Provide the (X, Y) coordinate of the cell's center where the given text is located.  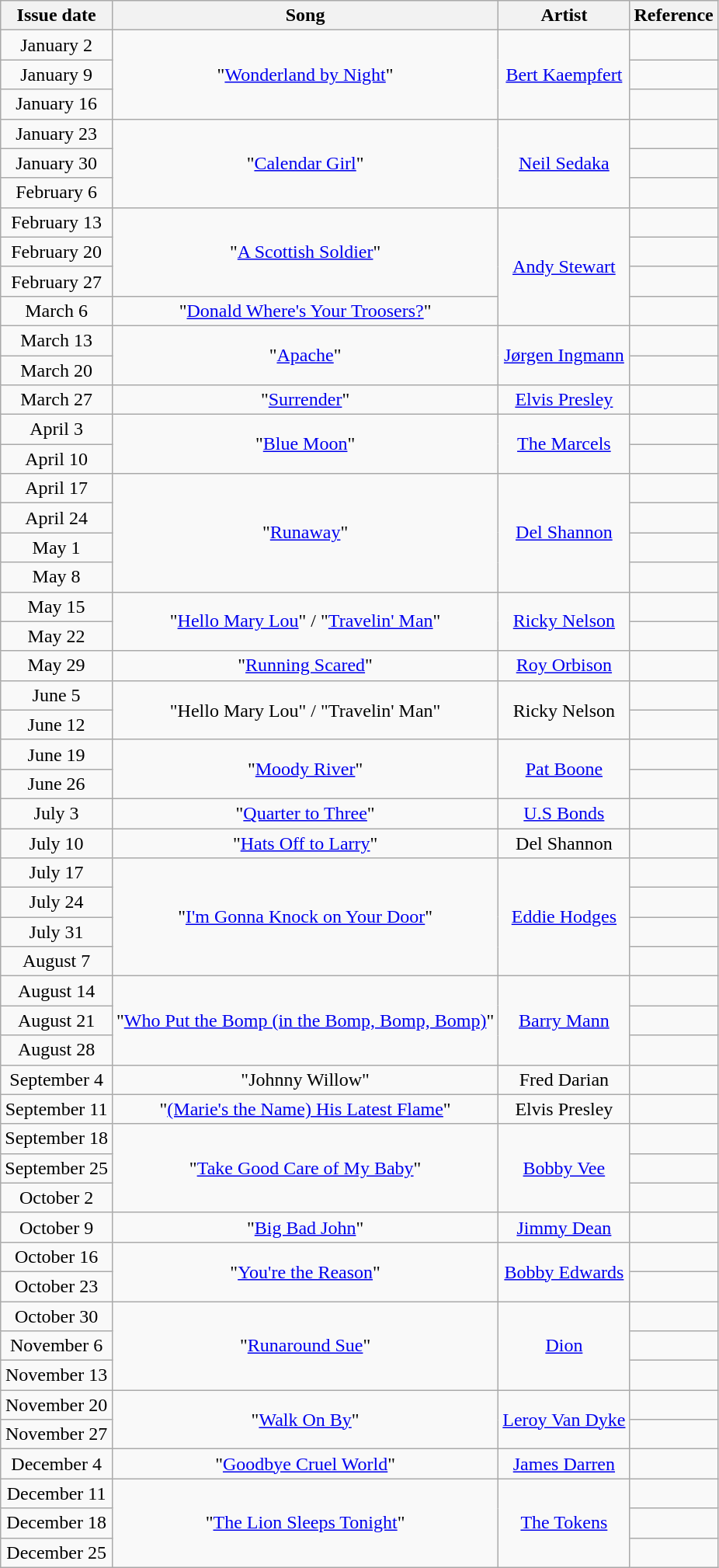
May 1 (57, 548)
"Take Good Care of My Baby" (304, 1168)
January 9 (57, 75)
April 3 (57, 429)
"I'm Gonna Knock on Your Door" (304, 917)
"A Scottish Soldier" (304, 252)
January 2 (57, 45)
"Walk On By" (304, 1420)
January 23 (57, 134)
March 27 (57, 400)
October 9 (57, 1227)
The Tokens (564, 1523)
April 24 (57, 518)
June 26 (57, 784)
December 25 (57, 1552)
"Goodbye Cruel World" (304, 1464)
August 7 (57, 961)
Bobby Edwards (564, 1271)
"Blue Moon" (304, 444)
"Big Bad John" (304, 1227)
July 10 (57, 843)
"Moody River" (304, 769)
Leroy Van Dyke (564, 1420)
Issue date (57, 16)
Roy Orbison (564, 666)
October 2 (57, 1198)
"Runaround Sue" (304, 1346)
December 4 (57, 1464)
"Wonderland by Night" (304, 75)
February 6 (57, 193)
"Hats Off to Larry" (304, 843)
Fred Darian (564, 1080)
June 19 (57, 754)
The Marcels (564, 444)
September 4 (57, 1080)
August 14 (57, 991)
Artist (564, 16)
Reference (674, 16)
March 13 (57, 340)
April 10 (57, 459)
Dion (564, 1346)
December 18 (57, 1523)
October 30 (57, 1316)
Bobby Vee (564, 1168)
August 21 (57, 1020)
"Apache" (304, 355)
"Running Scared" (304, 666)
November 13 (57, 1375)
November 6 (57, 1346)
October 23 (57, 1286)
June 5 (57, 695)
October 16 (57, 1257)
February 20 (57, 252)
March 6 (57, 311)
U.S Bonds (564, 813)
March 20 (57, 370)
September 25 (57, 1168)
May 22 (57, 636)
January 16 (57, 104)
Song (304, 16)
May 15 (57, 607)
Bert Kaempfert (564, 75)
July 3 (57, 813)
Pat Boone (564, 769)
November 27 (57, 1434)
Neil Sedaka (564, 163)
"Runaway" (304, 533)
February 13 (57, 222)
Barry Mann (564, 1020)
Jimmy Dean (564, 1227)
April 17 (57, 488)
January 30 (57, 163)
"Donald Where's Your Troosers?" (304, 311)
James Darren (564, 1464)
"Quarter to Three" (304, 813)
"Who Put the Bomp (in the Bomp, Bomp, Bomp)" (304, 1020)
"Calendar Girl" (304, 163)
December 11 (57, 1493)
May 29 (57, 666)
July 17 (57, 873)
July 24 (57, 902)
November 20 (57, 1405)
"Surrender" (304, 400)
"The Lion Sleeps Tonight" (304, 1523)
July 31 (57, 932)
Eddie Hodges (564, 917)
September 18 (57, 1139)
May 8 (57, 577)
Jørgen Ingmann (564, 355)
September 11 (57, 1109)
"Johnny Willow" (304, 1080)
Andy Stewart (564, 266)
"You're the Reason" (304, 1271)
June 12 (57, 725)
February 27 (57, 281)
August 28 (57, 1050)
"(Marie's the Name) His Latest Flame" (304, 1109)
